Determine the (x, y) coordinate at the center of the cell enclosing the given text.  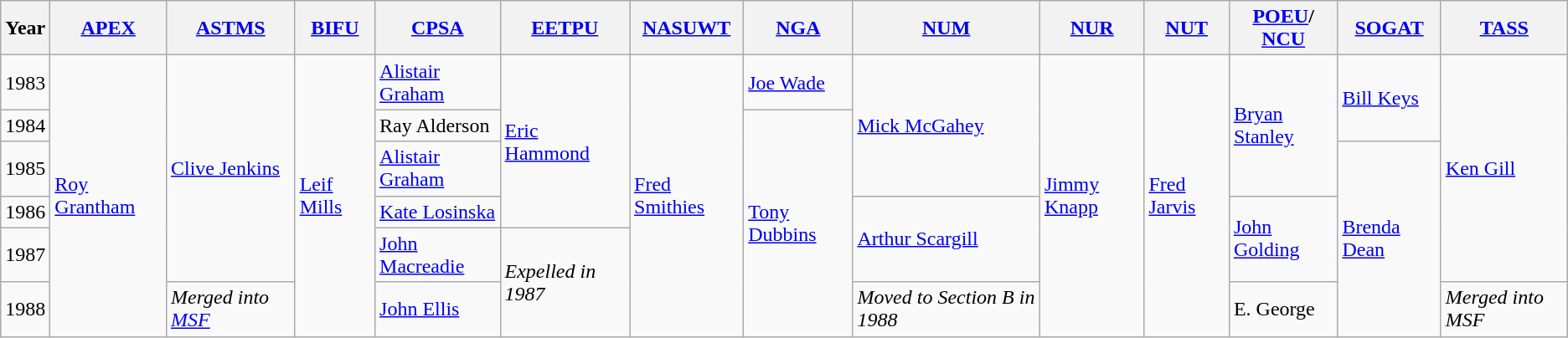
John Macreadie (437, 254)
NUR (1092, 28)
Ray Alderson (437, 125)
TASS (1504, 28)
Bryan Stanley (1283, 125)
1987 (25, 254)
NUM (946, 28)
Tony Dubbins (798, 223)
Year (25, 28)
Bill Keys (1389, 99)
Arthur Scargill (946, 239)
John Ellis (437, 310)
Eric Hammond (565, 141)
John Golding (1283, 239)
POEU/ NCU (1283, 28)
EETPU (565, 28)
Brenda Dean (1389, 239)
E. George (1283, 310)
Fred Smithies (687, 196)
1984 (25, 125)
SOGAT (1389, 28)
APEX (109, 28)
Fred Jarvis (1186, 196)
Joe Wade (798, 82)
NASUWT (687, 28)
1986 (25, 212)
NUT (1186, 28)
Mick McGahey (946, 125)
CPSA (437, 28)
BIFU (335, 28)
Expelled in 1987 (565, 282)
Ken Gill (1504, 169)
Kate Losinska (437, 212)
NGA (798, 28)
Moved to Section B in 1988 (946, 310)
Jimmy Knapp (1092, 196)
ASTMS (230, 28)
Roy Grantham (109, 196)
Clive Jenkins (230, 169)
1983 (25, 82)
1985 (25, 169)
Leif Mills (335, 196)
1988 (25, 310)
